Determine the (x, y) coordinate at the center of the cell enclosing the given text.  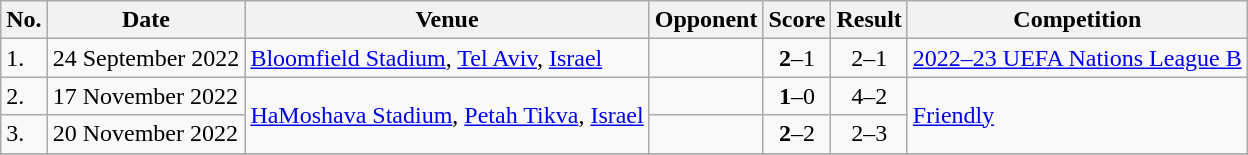
2–3 (869, 134)
Date (146, 20)
2022–23 UEFA Nations League B (1077, 58)
1. (24, 58)
Result (869, 20)
20 November 2022 (146, 134)
4–2 (869, 96)
Friendly (1077, 115)
Venue (447, 20)
Opponent (706, 20)
HaMoshava Stadium, Petah Tikva, Israel (447, 115)
17 November 2022 (146, 96)
No. (24, 20)
2. (24, 96)
24 September 2022 (146, 58)
Score (797, 20)
3. (24, 134)
2–2 (797, 134)
1–0 (797, 96)
Competition (1077, 20)
Bloomfield Stadium, Tel Aviv, Israel (447, 58)
